Locate the cell with the specified text and output its [x, y] center coordinate. 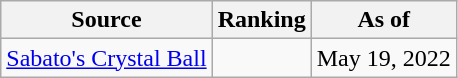
Sabato's Crystal Ball [106, 58]
Ranking [262, 20]
Source [106, 20]
May 19, 2022 [384, 58]
As of [384, 20]
